Output the (x, y) coordinate of the center of the cell containing the given text.  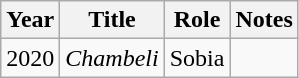
2020 (30, 58)
Notes (264, 20)
Role (197, 20)
Year (30, 20)
Sobia (197, 58)
Chambeli (112, 58)
Title (112, 20)
